Locate the cell with the specified text and output its (X, Y) center coordinate. 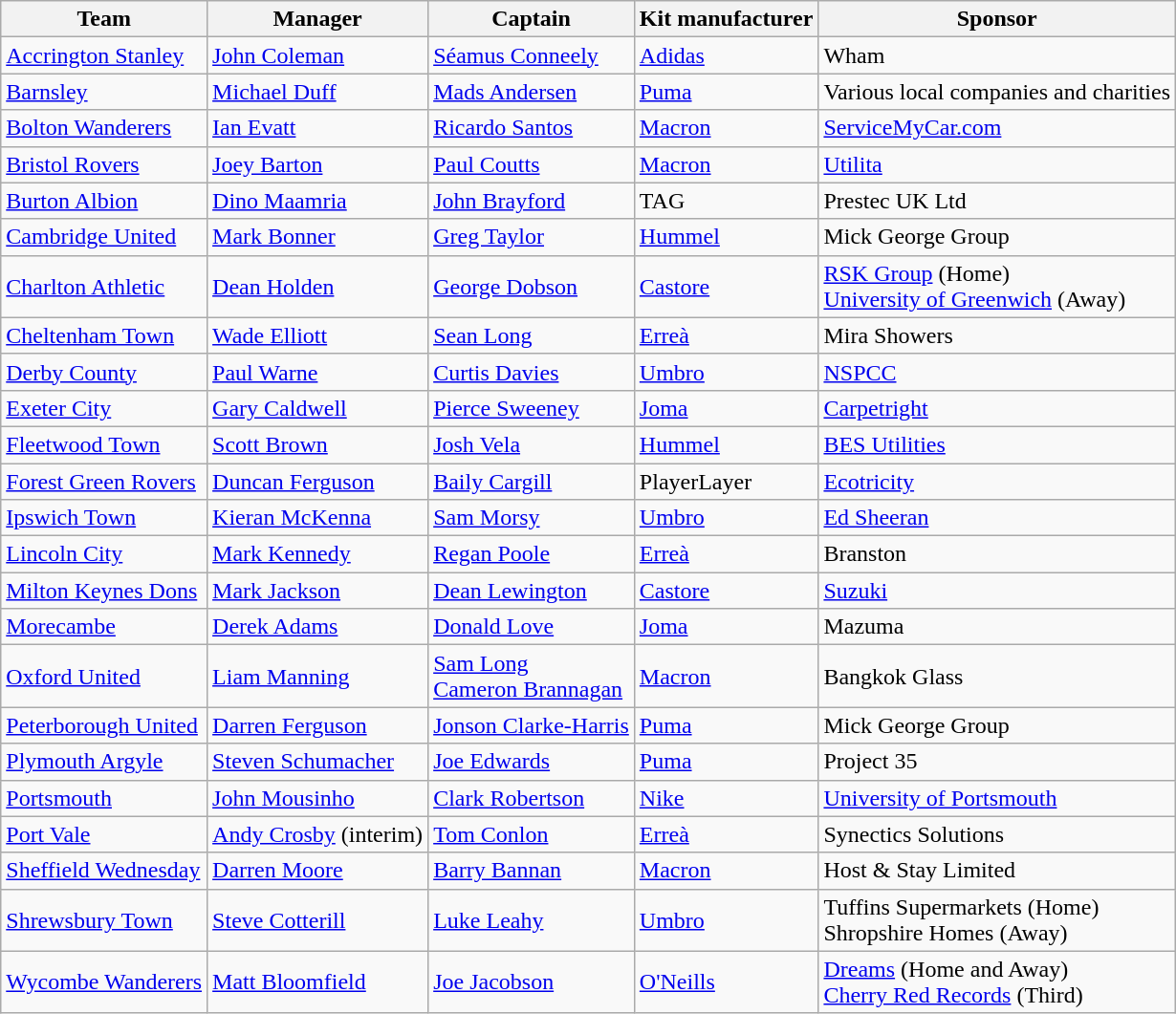
Greg Taylor (532, 237)
Mark Jackson (317, 591)
Ed Sheeran (997, 518)
Steve Cotterill (317, 919)
Regan Poole (532, 554)
Forest Green Rovers (104, 481)
Peterborough United (104, 725)
NSPCC (997, 372)
Ecotricity (997, 481)
John Brayford (532, 201)
Kit manufacturer (727, 19)
Darren Moore (317, 871)
Mazuma (997, 627)
Michael Duff (317, 92)
Morecambe (104, 627)
Wade Elliott (317, 335)
Fleetwood Town (104, 444)
Mira Showers (997, 335)
Oxford United (104, 677)
Dino Maamria (317, 201)
ServiceMyCar.com (997, 128)
Joey Barton (317, 164)
Wham (997, 55)
Dean Holden (317, 287)
Barnsley (104, 92)
Scott Brown (317, 444)
Shrewsbury Town (104, 919)
Derby County (104, 372)
Ian Evatt (317, 128)
Sheffield Wednesday (104, 871)
Lincoln City (104, 554)
Darren Ferguson (317, 725)
Gary Caldwell (317, 408)
Joe Edwards (532, 762)
Kieran McKenna (317, 518)
Derek Adams (317, 627)
Sam Morsy (532, 518)
Barry Bannan (532, 871)
PlayerLayer (727, 481)
BES Utilities (997, 444)
Port Vale (104, 834)
Exeter City (104, 408)
RSK Group (Home)University of Greenwich (Away) (997, 287)
Andy Crosby (interim) (317, 834)
Séamus Conneely (532, 55)
Mark Kennedy (317, 554)
Steven Schumacher (317, 762)
Clark Robertson (532, 798)
Baily Cargill (532, 481)
Charlton Athletic (104, 287)
Liam Manning (317, 677)
Joe Jacobson (532, 982)
Sean Long (532, 335)
Cambridge United (104, 237)
Captain (532, 19)
Burton Albion (104, 201)
Suzuki (997, 591)
Paul Warne (317, 372)
Tom Conlon (532, 834)
Matt Bloomfield (317, 982)
John Mousinho (317, 798)
Tuffins Supermarkets (Home)Shropshire Homes (Away) (997, 919)
Manager (317, 19)
Sam Long Cameron Brannagan (532, 677)
Jonson Clarke-Harris (532, 725)
Mark Bonner (317, 237)
Synectics Solutions (997, 834)
John Coleman (317, 55)
Luke Leahy (532, 919)
TAG (727, 201)
Dean Lewington (532, 591)
Various local companies and charities (997, 92)
Adidas (727, 55)
Nike (727, 798)
Dreams (Home and Away)Cherry Red Records (Third) (997, 982)
Ipswich Town (104, 518)
Donald Love (532, 627)
Bristol Rovers (104, 164)
Utilita (997, 164)
Curtis Davies (532, 372)
Ricardo Santos (532, 128)
Host & Stay Limited (997, 871)
Mads Andersen (532, 92)
Bolton Wanderers (104, 128)
Prestec UK Ltd (997, 201)
University of Portsmouth (997, 798)
Plymouth Argyle (104, 762)
Milton Keynes Dons (104, 591)
Accrington Stanley (104, 55)
Sponsor (997, 19)
George Dobson (532, 287)
Paul Coutts (532, 164)
O'Neills (727, 982)
Project 35 (997, 762)
Pierce Sweeney (532, 408)
Portsmouth (104, 798)
Carpetright (997, 408)
Team (104, 19)
Josh Vela (532, 444)
Bangkok Glass (997, 677)
Duncan Ferguson (317, 481)
Cheltenham Town (104, 335)
Branston (997, 554)
Wycombe Wanderers (104, 982)
